Extract the [X, Y] coordinate from the center of the cell holding the provided text.  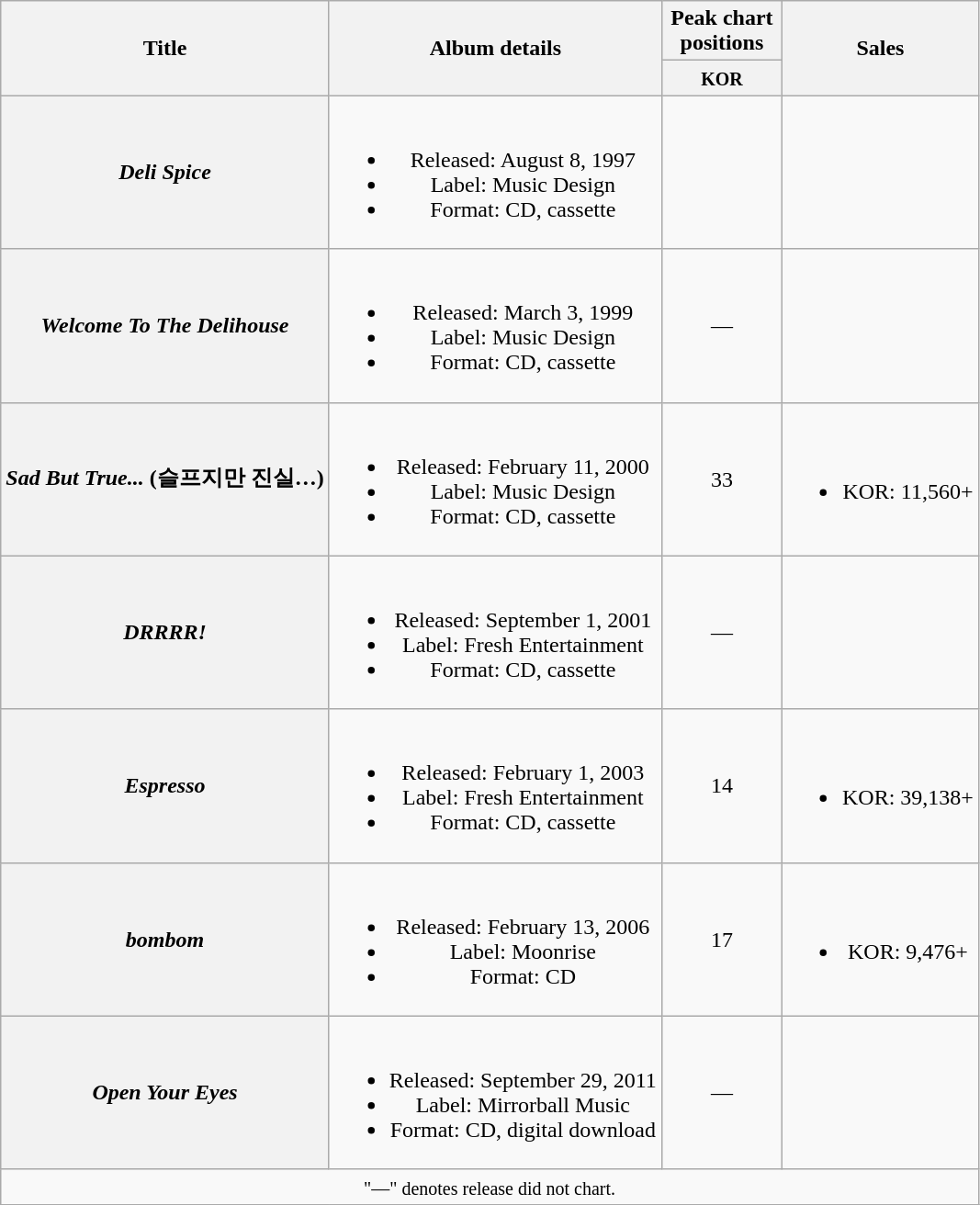
KOR: 9,476+ [880, 939]
33 [722, 479]
Released: March 3, 1999Label: Music DesignFormat: CD, cassette [495, 325]
Released: September 1, 2001Label: Fresh EntertainmentFormat: CD, cassette [495, 632]
Open Your Eyes [165, 1093]
Peak chart positions [722, 31]
Album details [495, 48]
KOR [722, 78]
bombom [165, 939]
Deli Spice [165, 173]
Released: February 11, 2000Label: Music DesignFormat: CD, cassette [495, 479]
DRRRR! [165, 632]
Welcome To The Delihouse [165, 325]
Sad But True... (슬프지만 진실…) [165, 479]
KOR: 11,560+ [880, 479]
Released: September 29, 2011Label: Mirrorball MusicFormat: CD, digital download [495, 1093]
Sales [880, 48]
Title [165, 48]
Released: August 8, 1997Label: Music DesignFormat: CD, cassette [495, 173]
14 [722, 786]
"—" denotes release did not chart. [490, 1187]
KOR: 39,138+ [880, 786]
17 [722, 939]
Espresso [165, 786]
Released: February 1, 2003Label: Fresh EntertainmentFormat: CD, cassette [495, 786]
Released: February 13, 2006Label: MoonriseFormat: CD [495, 939]
